Search for the cell housing the specified text and yield its [x, y] center coordinate. 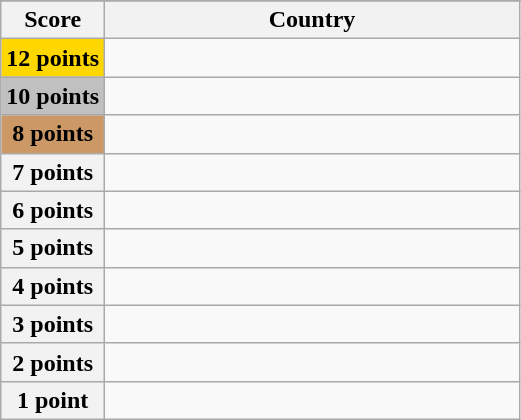
6 points [53, 210]
8 points [53, 134]
10 points [53, 96]
Score [53, 20]
5 points [53, 248]
Country [312, 20]
1 point [53, 400]
4 points [53, 286]
7 points [53, 172]
2 points [53, 362]
3 points [53, 324]
12 points [53, 58]
